Detect which cell encompasses the target text, then output its (x, y) center coordinate. 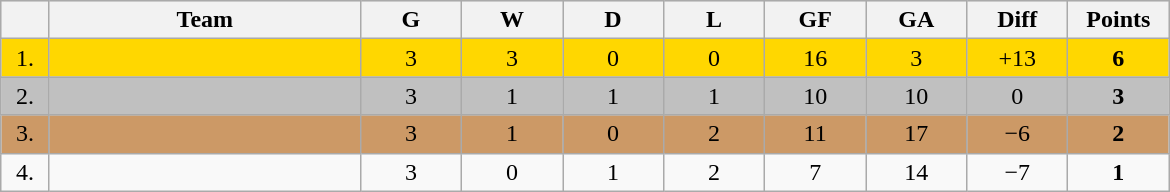
+13 (1018, 58)
Points (1118, 20)
6 (1118, 58)
Team (204, 20)
4. (26, 172)
16 (816, 58)
GF (816, 20)
Diff (1018, 20)
7 (816, 172)
−6 (1018, 134)
11 (816, 134)
1. (26, 58)
D (612, 20)
−7 (1018, 172)
17 (916, 134)
W (512, 20)
GA (916, 20)
L (714, 20)
2. (26, 96)
3. (26, 134)
14 (916, 172)
G (410, 20)
